Pinpoint the cell where the given text exists, returning its [x, y] midpoint coordinate. 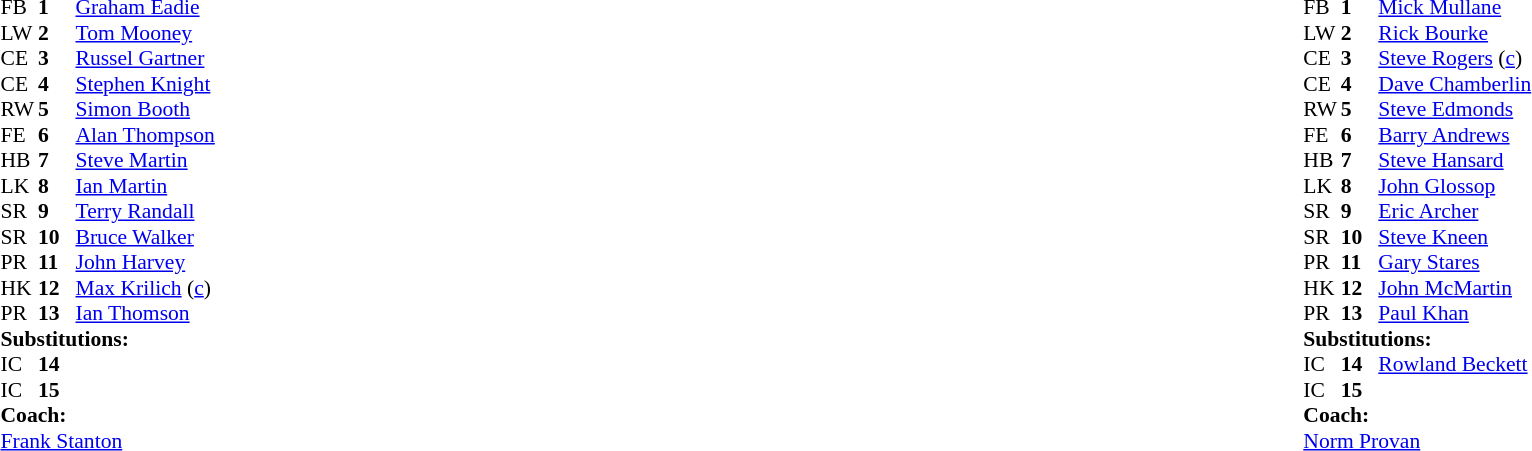
Gary Stares [1454, 263]
Ian Martin [146, 186]
Steve Rogers (c) [1454, 59]
Terry Randall [146, 211]
Steve Edmonds [1454, 109]
Rick Bourke [1454, 33]
Dave Chamberlin [1454, 84]
Paul Khan [1454, 313]
Simon Booth [146, 109]
Ian Thomson [146, 313]
Steve Martin [146, 161]
Steve Kneen [1454, 237]
Bruce Walker [146, 237]
Eric Archer [1454, 211]
John Harvey [146, 263]
Stephen Knight [146, 84]
Tom Mooney [146, 33]
John McMartin [1454, 288]
Russel Gartner [146, 59]
Rowland Beckett [1454, 365]
Barry Andrews [1454, 135]
Max Krilich (c) [146, 288]
John Glossop [1454, 186]
Alan Thompson [146, 135]
Steve Hansard [1454, 161]
